Capture the cell that displays the provided text and extract its [x, y] central coordinate. 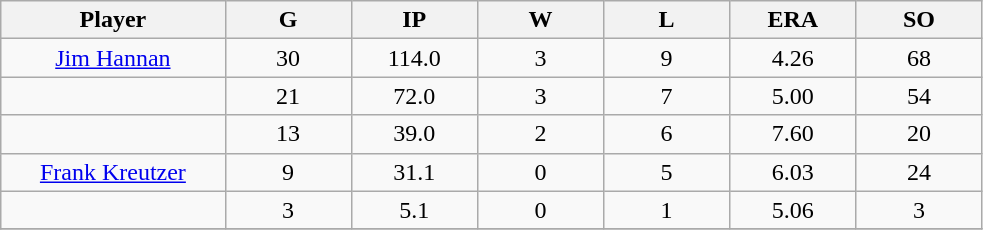
5.00 [793, 96]
7.60 [793, 134]
54 [919, 96]
Jim Hannan [113, 58]
2 [540, 134]
Player [113, 20]
IP [414, 20]
6 [667, 134]
30 [288, 58]
ERA [793, 20]
68 [919, 58]
G [288, 20]
Frank Kreutzer [113, 172]
SO [919, 20]
4.26 [793, 58]
5.1 [414, 210]
20 [919, 134]
114.0 [414, 58]
L [667, 20]
13 [288, 134]
W [540, 20]
39.0 [414, 134]
7 [667, 96]
21 [288, 96]
1 [667, 210]
5.06 [793, 210]
5 [667, 172]
31.1 [414, 172]
72.0 [414, 96]
6.03 [793, 172]
24 [919, 172]
